Pinpoint the cell where the given text exists, returning its [X, Y] midpoint coordinate. 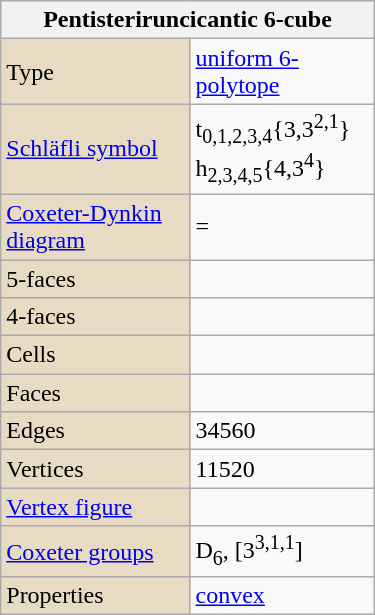
Properties [96, 596]
Pentisteriruncicantic 6-cube [188, 20]
34560 [282, 431]
Cells [96, 355]
t0,1,2,3,4{3,32,1}h2,3,4,5{4,34} [282, 150]
5-faces [96, 279]
4-faces [96, 317]
Schläfli symbol [96, 150]
= [282, 226]
Coxeter-Dynkin diagram [96, 226]
Vertex figure [96, 507]
D6, [33,1,1] [282, 552]
Type [96, 72]
Edges [96, 431]
uniform 6-polytope [282, 72]
Faces [96, 393]
11520 [282, 469]
convex [282, 596]
Coxeter groups [96, 552]
Vertices [96, 469]
